Output the (X, Y) coordinate of the center of the cell containing the given text.  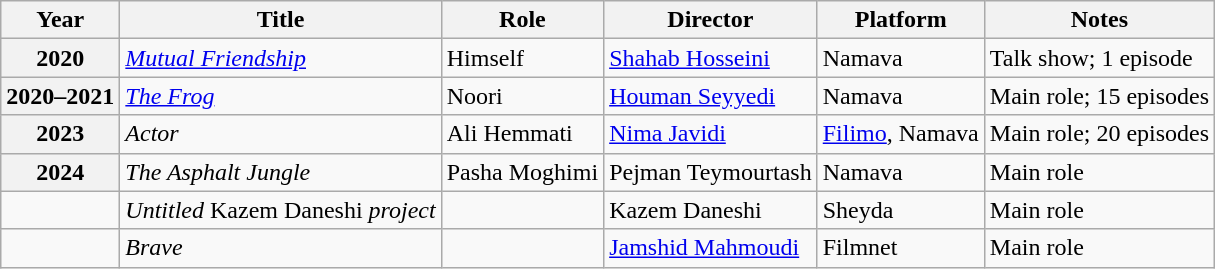
Mutual Friendship (280, 58)
Role (522, 20)
Shahab Hosseini (711, 58)
2020–2021 (60, 96)
Director (711, 20)
The Frog (280, 96)
Platform (900, 20)
Himself (522, 58)
Filimo, Namava (900, 134)
Talk show; 1 episode (1099, 58)
Notes (1099, 20)
Main role; 15 episodes (1099, 96)
Title (280, 20)
Sheyda (900, 210)
Brave (280, 248)
Nima Javidi (711, 134)
2020 (60, 58)
Actor (280, 134)
2023 (60, 134)
Houman Seyyedi (711, 96)
Pasha Moghimi (522, 172)
Jamshid Mahmoudi (711, 248)
Ali Hemmati (522, 134)
Year (60, 20)
Pejman Teymourtash (711, 172)
Main role; 20 episodes (1099, 134)
Untitled Kazem Daneshi project (280, 210)
2024 (60, 172)
The Asphalt Jungle (280, 172)
Kazem Daneshi (711, 210)
Filmnet (900, 248)
Noori (522, 96)
